For the text-containing cell, return its midpoint in (x, y) coordinate format. 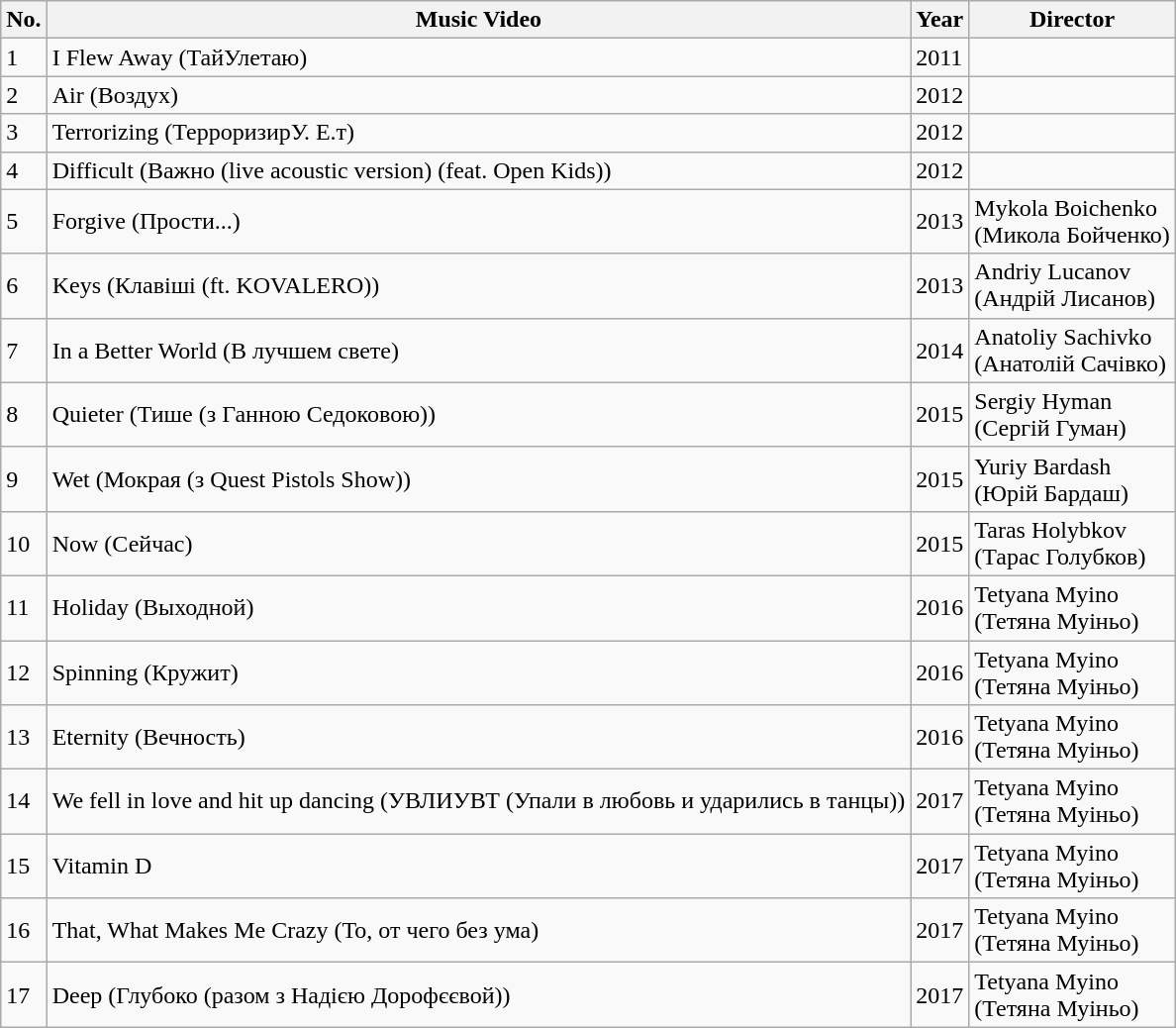
10 (24, 543)
Sergiy Hyman(Сергій Гуман) (1073, 414)
Forgive (Прости...) (479, 222)
I Flew Away (ТайУлетаю) (479, 57)
Air (Воздух) (479, 95)
Terrorizing (ТерроризирУ. Е.т) (479, 133)
6 (24, 285)
14 (24, 802)
5 (24, 222)
8 (24, 414)
Difficult (Важно (live acoustic version) (feat. Open Kids)) (479, 170)
No. (24, 20)
Deep (Глубоко (разом з Надією Дорофєєвой)) (479, 994)
Music Video (479, 20)
2 (24, 95)
Yuriy Bardash(Юрій Бардаш) (1073, 479)
Now (Сейчас) (479, 543)
Holiday (Выходной) (479, 608)
1 (24, 57)
17 (24, 994)
13 (24, 737)
4 (24, 170)
Year (940, 20)
Eternity (Вечность) (479, 737)
That, What Makes Me Crazy (То, от чего без ума) (479, 931)
In a Better World (В лучшем свете) (479, 351)
Vitamin D (479, 866)
2014 (940, 351)
2011 (940, 57)
Quieter (Тише (з Ганною Седоковою)) (479, 414)
Taras Holybkov(Тарас Голубков) (1073, 543)
Andriy Lucanov(Андрій Лисанов) (1073, 285)
15 (24, 866)
Wet (Мокрая (з Quest Pistols Show)) (479, 479)
3 (24, 133)
12 (24, 671)
16 (24, 931)
7 (24, 351)
11 (24, 608)
Keys (Клавіші (ft. KOVALERO)) (479, 285)
We fell in love and hit up dancing (УВЛИУВТ (Упали в любовь и ударились в танцы)) (479, 802)
Director (1073, 20)
Mykola Boichenko(Микола Бойченко) (1073, 222)
Anatoliy Sachivko(Анатолій Сачівко) (1073, 351)
Spinning (Кружит) (479, 671)
9 (24, 479)
